For the text-containing cell, return its midpoint in [x, y] coordinate format. 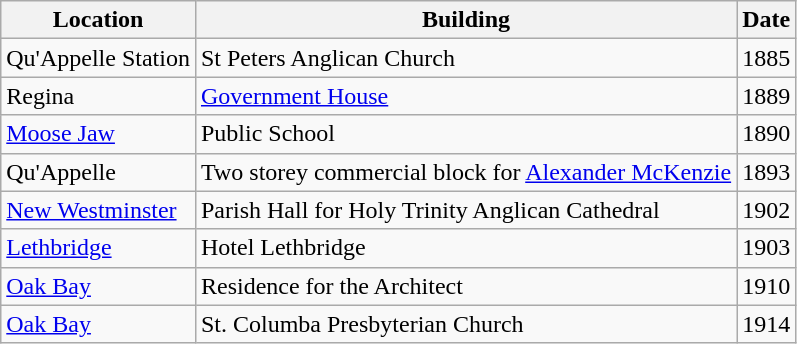
St. Columba Presbyterian Church [466, 324]
Date [766, 20]
New Westminster [98, 210]
St Peters Anglican Church [466, 58]
1902 [766, 210]
1914 [766, 324]
Qu'Appelle Station [98, 58]
Government House [466, 96]
1910 [766, 286]
Location [98, 20]
1889 [766, 96]
1890 [766, 134]
1903 [766, 248]
Hotel Lethbridge [466, 248]
Residence for the Architect [466, 286]
Lethbridge [98, 248]
Qu'Appelle [98, 172]
Building [466, 20]
Moose Jaw [98, 134]
Parish Hall for Holy Trinity Anglican Cathedral [466, 210]
Public School [466, 134]
Regina [98, 96]
1885 [766, 58]
1893 [766, 172]
Two storey commercial block for Alexander McKenzie [466, 172]
